Return the (X, Y) coordinate for the center point of the cell that contains the specified text.  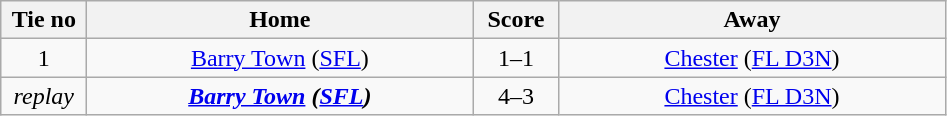
replay (44, 96)
Away (752, 20)
1 (44, 58)
1–1 (516, 58)
Home (280, 20)
Tie no (44, 20)
Score (516, 20)
4–3 (516, 96)
